Provide the (x, y) coordinate of the cell's center where the given text is located.  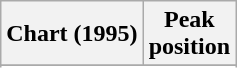
Peakposition (189, 34)
Chart (1995) (72, 34)
